Provide the (x, y) coordinate of the cell's center where the given text is located.  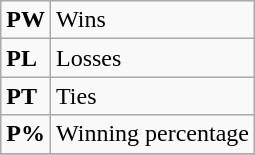
Winning percentage (152, 134)
Losses (152, 58)
Wins (152, 20)
P% (26, 134)
PW (26, 20)
PT (26, 96)
PL (26, 58)
Ties (152, 96)
